Find where the given text appears and provide that cell's center as (X, Y) coordinate. 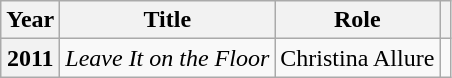
2011 (30, 58)
Year (30, 20)
Leave It on the Floor (168, 58)
Christina Allure (358, 58)
Title (168, 20)
Role (358, 20)
